Return [X, Y] of the center of cell containing provided text 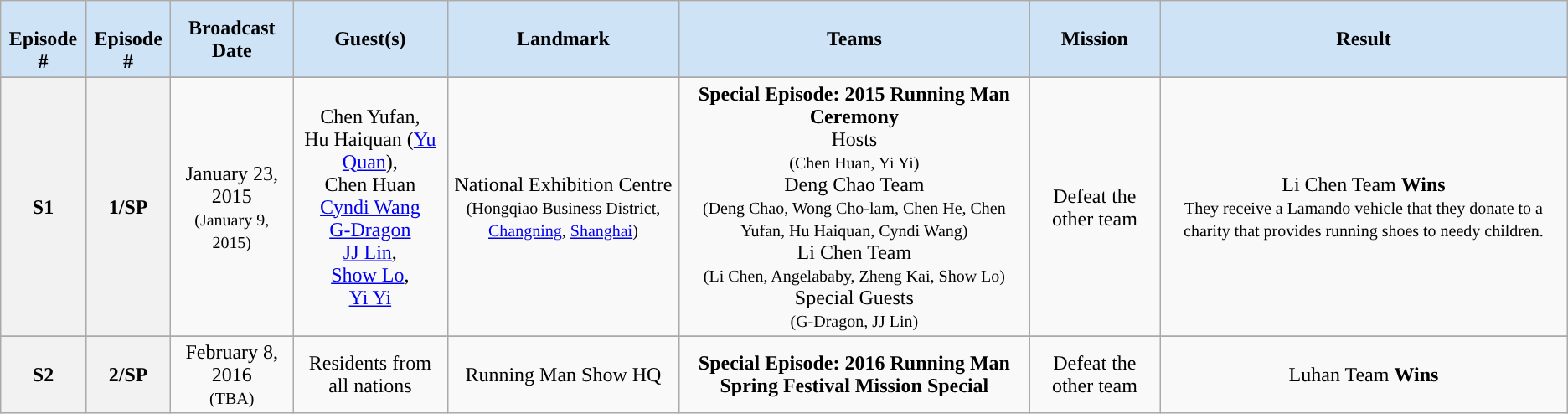
Special Episode: 2016 Running Man Spring Festival Mission Special [854, 375]
Result [1364, 39]
Luhan Team Wins [1364, 375]
Li Chen Team WinsThey receive a Lamando vehicle that they donate to a charity that provides running shoes to needy children. [1364, 207]
1/SP [128, 207]
Running Man Show HQ [563, 375]
February 8, 2016 (TBA) [232, 375]
National Exhibition Centre(Hongqiao Business District, Changning, Shanghai) [563, 207]
Mission [1095, 39]
Teams [854, 39]
S1 [44, 207]
Landmark [563, 39]
Chen Yufan,Hu Haiquan (Yu Quan),Chen HuanCyndi WangG-DragonJJ Lin,Show Lo,Yi Yi [370, 207]
2/SP [128, 375]
Guest(s) [370, 39]
Broadcast Date [232, 39]
S2 [44, 375]
Residents from all nations [370, 375]
January 23, 2015 (January 9, 2015) [232, 207]
